For the text-containing cell, return its midpoint in (X, Y) coordinate format. 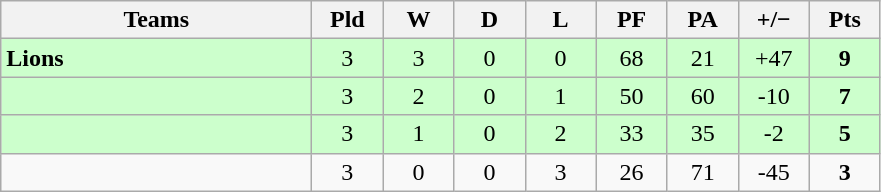
-10 (774, 96)
W (418, 20)
5 (844, 134)
35 (702, 134)
7 (844, 96)
Lions (156, 58)
21 (702, 58)
+/− (774, 20)
9 (844, 58)
-45 (774, 172)
D (490, 20)
L (560, 20)
Teams (156, 20)
-2 (774, 134)
60 (702, 96)
Pts (844, 20)
26 (632, 172)
PA (702, 20)
71 (702, 172)
68 (632, 58)
33 (632, 134)
+47 (774, 58)
PF (632, 20)
Pld (348, 20)
50 (632, 96)
